Return the (x, y) coordinate for the center point of the cell that contains the specified text.  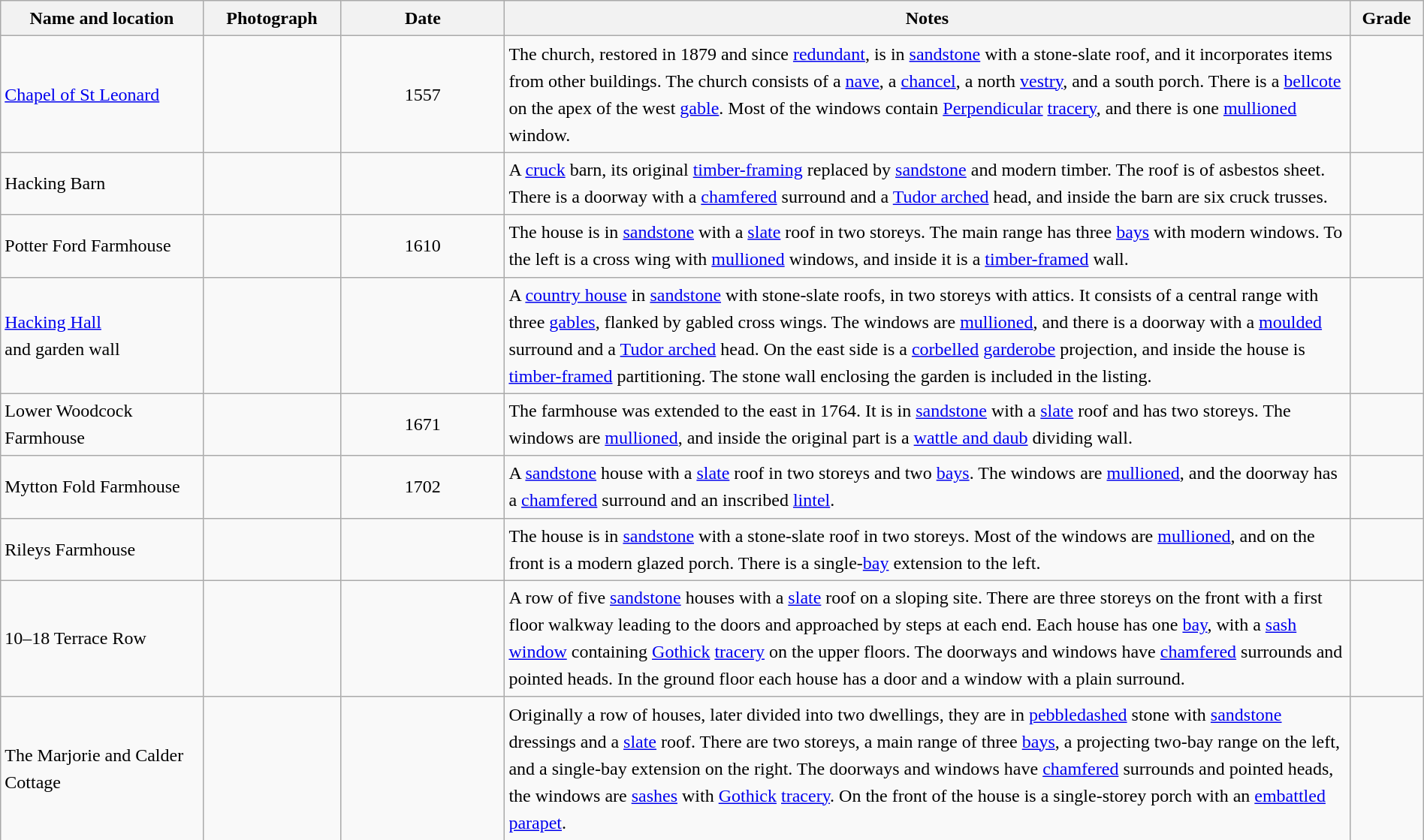
Mytton Fold Farmhouse (102, 486)
1557 (423, 95)
Hacking Halland garden wall (102, 335)
1610 (423, 246)
10–18 Terrace Row (102, 638)
Photograph (272, 18)
Name and location (102, 18)
Rileys Farmhouse (102, 549)
1702 (423, 486)
1671 (423, 425)
Lower Woodcock Farmhouse (102, 425)
Notes (927, 18)
The Marjorie and Calder Cottage (102, 769)
Hacking Barn (102, 183)
Date (423, 18)
Potter Ford Farmhouse (102, 246)
Chapel of St Leonard (102, 95)
Grade (1386, 18)
